Capture the cell that displays the provided text and extract its [X, Y] central coordinate. 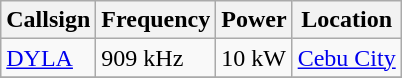
Location [346, 20]
Cebu City [346, 58]
DYLA [48, 58]
909 kHz [156, 58]
Power [254, 20]
10 kW [254, 58]
Frequency [156, 20]
Callsign [48, 20]
